Detect which cell encompasses the target text, then output its [x, y] center coordinate. 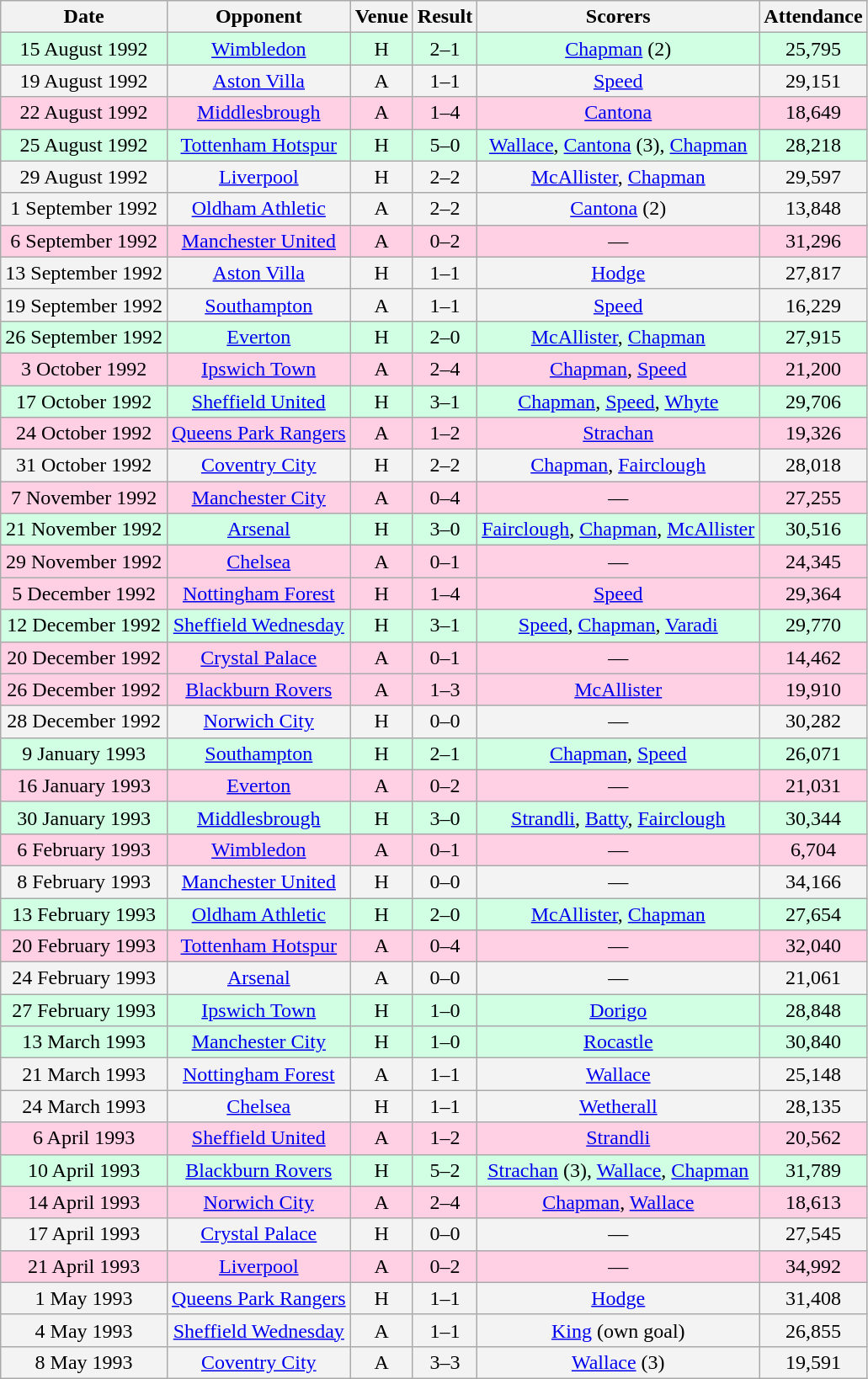
14,462 [813, 658]
21 March 1993 [84, 1074]
27 February 1993 [84, 1010]
30,344 [813, 817]
Strachan [618, 434]
6 April 1993 [84, 1138]
19,326 [813, 434]
16,229 [813, 305]
17 April 1993 [84, 1234]
29,770 [813, 626]
25 August 1992 [84, 145]
28,848 [813, 1010]
1–3 [445, 689]
Attendance [813, 17]
17 October 1992 [84, 402]
25,795 [813, 49]
6,704 [813, 849]
Chapman, Wallace [618, 1202]
13 March 1993 [84, 1042]
10 April 1993 [84, 1170]
26 September 1992 [84, 337]
9 January 1993 [84, 753]
Result [445, 17]
21 April 1993 [84, 1266]
3 October 1992 [84, 369]
31,296 [813, 241]
27,545 [813, 1234]
13 September 1992 [84, 273]
29,364 [813, 594]
Strandli [618, 1138]
19,591 [813, 1362]
King (own goal) [618, 1330]
3–3 [445, 1362]
4 May 1993 [84, 1330]
32,040 [813, 946]
24 March 1993 [84, 1106]
29,151 [813, 81]
30 January 1993 [84, 817]
18,649 [813, 113]
27,255 [813, 498]
26,855 [813, 1330]
18,613 [813, 1202]
29 August 1992 [84, 177]
28 December 1992 [84, 721]
26,071 [813, 753]
6 September 1992 [84, 241]
26 December 1992 [84, 689]
30,840 [813, 1042]
14 April 1993 [84, 1202]
31 October 1992 [84, 466]
29,597 [813, 177]
8 May 1993 [84, 1362]
19,910 [813, 689]
16 January 1993 [84, 785]
Cantona [618, 113]
Scorers [618, 17]
22 August 1992 [84, 113]
21,031 [813, 785]
29 November 1992 [84, 562]
1 September 1992 [84, 209]
27,654 [813, 913]
29,706 [813, 402]
20,562 [813, 1138]
13 February 1993 [84, 913]
34,992 [813, 1266]
Cantona (2) [618, 209]
8 February 1993 [84, 881]
24,345 [813, 562]
McAllister [618, 689]
Opponent [258, 17]
5–0 [445, 145]
Chapman, Speed, Whyte [618, 402]
Fairclough, Chapman, McAllister [618, 530]
Speed, Chapman, Varadi [618, 626]
21,200 [813, 369]
19 August 1992 [84, 81]
Chapman (2) [618, 49]
24 February 1993 [84, 978]
Strachan (3), Wallace, Chapman [618, 1170]
12 December 1992 [84, 626]
Chapman, Fairclough [618, 466]
28,135 [813, 1106]
25,148 [813, 1074]
27,817 [813, 273]
21,061 [813, 978]
15 August 1992 [84, 49]
20 February 1993 [84, 946]
30,516 [813, 530]
Strandli, Batty, Fairclough [618, 817]
Wallace, Cantona (3), Chapman [618, 145]
30,282 [813, 721]
6 February 1993 [84, 849]
Wetherall [618, 1106]
27,915 [813, 337]
21 November 1992 [84, 530]
Wallace [618, 1074]
34,166 [813, 881]
28,218 [813, 145]
1 May 1993 [84, 1298]
5–2 [445, 1170]
31,408 [813, 1298]
19 September 1992 [84, 305]
Dorigo [618, 1010]
Wallace (3) [618, 1362]
Rocastle [618, 1042]
31,789 [813, 1170]
Date [84, 17]
13,848 [813, 209]
24 October 1992 [84, 434]
5 December 1992 [84, 594]
7 November 1992 [84, 498]
20 December 1992 [84, 658]
28,018 [813, 466]
Venue [381, 17]
